Determine the (X, Y) coordinate at the center of the cell enclosing the given text.  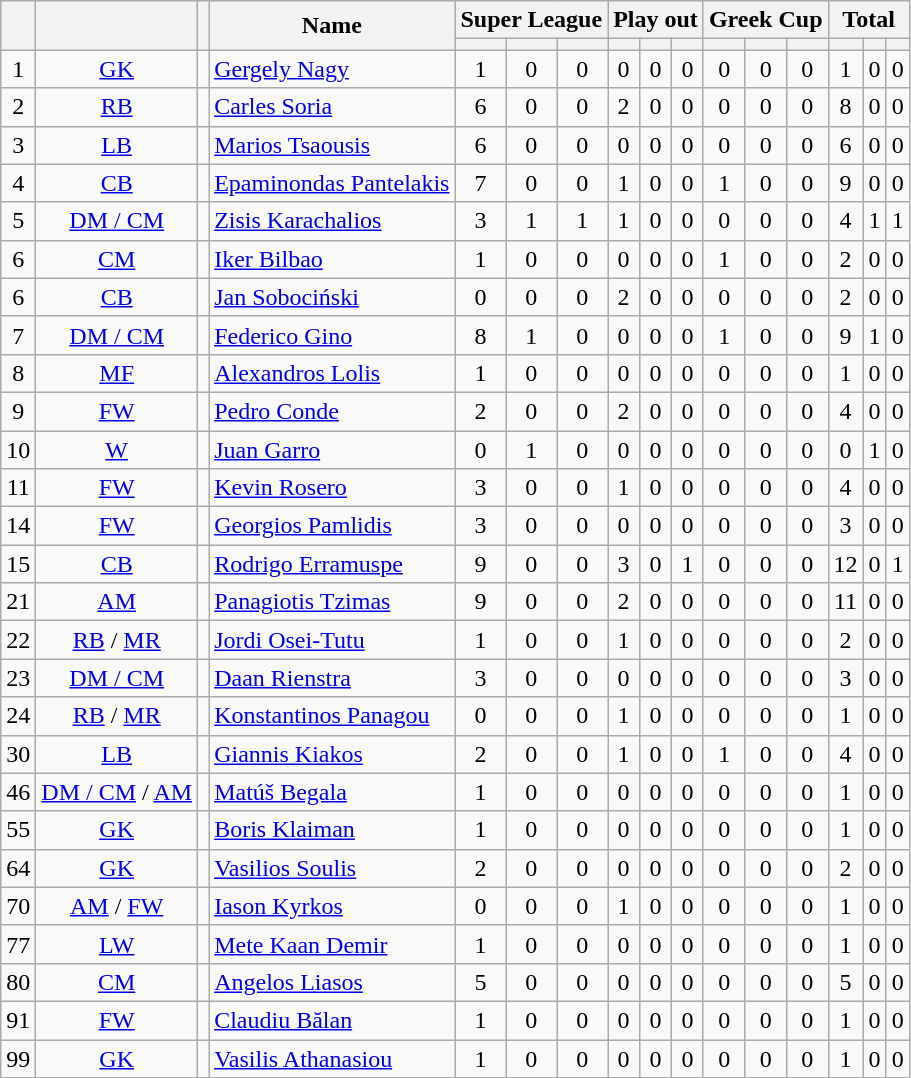
Rodrigo Erramuspe (332, 564)
46 (18, 792)
30 (18, 754)
64 (18, 868)
Matúš Begala (332, 792)
RB (117, 107)
10 (18, 449)
77 (18, 944)
Giannis Kiakos (332, 754)
Kevin Rosero (332, 488)
80 (18, 982)
Claudiu Bălan (332, 1020)
Epaminondas Pantelakis (332, 183)
Boris Klaiman (332, 830)
LW (117, 944)
Konstantinos Panagou (332, 716)
Iason Kyrkos (332, 906)
Zisis Karachalios (332, 221)
Alexandros Lolis (332, 373)
14 (18, 526)
Mete Kaan Demir (332, 944)
24 (18, 716)
12 (846, 564)
Panagiotis Tzimas (332, 602)
22 (18, 640)
23 (18, 678)
AM (117, 602)
Angelos Liasos (332, 982)
55 (18, 830)
Jordi Osei-Tutu (332, 640)
MF (117, 373)
Iker Bilbao (332, 259)
Federico Gino (332, 335)
Carles Soria (332, 107)
W (117, 449)
Georgios Pamlidis (332, 526)
Super League (532, 20)
Total (868, 20)
70 (18, 906)
Marios Tsaousis (332, 145)
Play out (656, 20)
99 (18, 1059)
Name (332, 26)
AM / FW (117, 906)
Pedro Conde (332, 411)
91 (18, 1020)
Gergely Nagy (332, 69)
Vasilios Soulis (332, 868)
Greek Cup (766, 20)
Vasilis Athanasiou (332, 1059)
Juan Garro (332, 449)
15 (18, 564)
Jan Sobociński (332, 297)
Daan Rienstra (332, 678)
21 (18, 602)
DM / CM / AM (117, 792)
